From the cell containing the given text, extract its center point as (X, Y) coordinate. 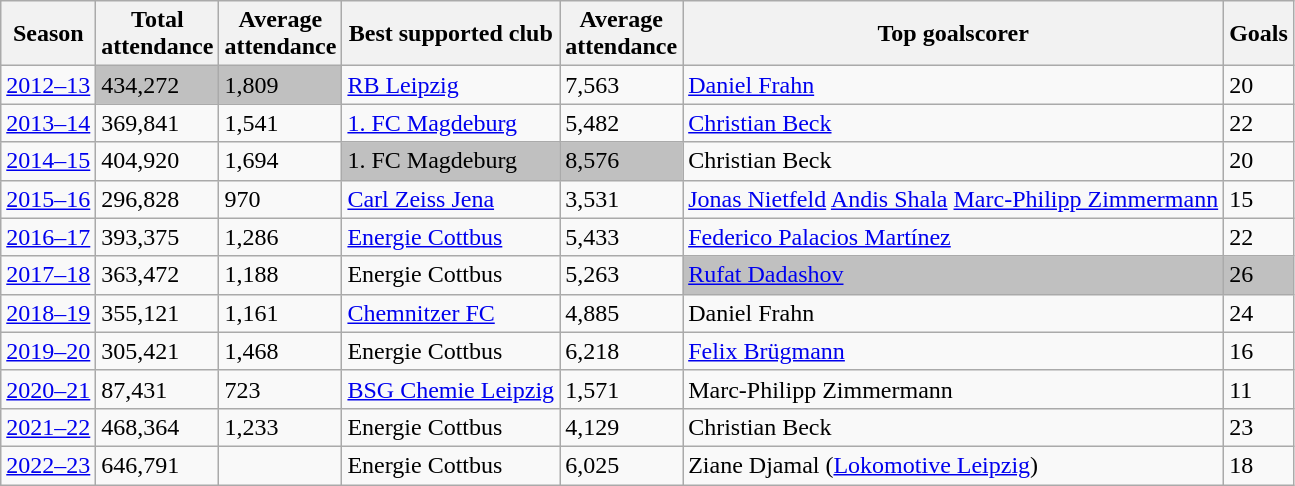
Carl Zeiss Jena (451, 199)
Federico Palacios Martínez (954, 237)
393,375 (158, 237)
4,129 (622, 427)
2015–16 (48, 199)
6,025 (622, 465)
1,541 (280, 123)
2021–22 (48, 427)
723 (280, 389)
Jonas Nietfeld Andis Shala Marc-Philipp Zimmermann (954, 199)
BSG Chemie Leipzig (451, 389)
1,694 (280, 161)
6,218 (622, 351)
5,482 (622, 123)
2018–19 (48, 313)
11 (1259, 389)
434,272 (158, 85)
305,421 (158, 351)
2022–23 (48, 465)
5,263 (622, 275)
Felix Brügmann (954, 351)
Rufat Dadashov (954, 275)
Total attendance (158, 34)
1,286 (280, 237)
Chemnitzer FC (451, 313)
Best supported club (451, 34)
4,885 (622, 313)
363,472 (158, 275)
1,161 (280, 313)
2017–18 (48, 275)
26 (1259, 275)
369,841 (158, 123)
87,431 (158, 389)
404,920 (158, 161)
2012–13 (48, 85)
RB Leipzig (451, 85)
Season (48, 34)
1,188 (280, 275)
2020–21 (48, 389)
15 (1259, 199)
2016–17 (48, 237)
2013–14 (48, 123)
3,531 (622, 199)
24 (1259, 313)
646,791 (158, 465)
468,364 (158, 427)
Top goalscorer (954, 34)
970 (280, 199)
1,468 (280, 351)
2014–15 (48, 161)
18 (1259, 465)
5,433 (622, 237)
1,571 (622, 389)
8,576 (622, 161)
16 (1259, 351)
Marc-Philipp Zimmermann (954, 389)
Ziane Djamal (Lokomotive Leipzig) (954, 465)
1,809 (280, 85)
2019–20 (48, 351)
23 (1259, 427)
296,828 (158, 199)
7,563 (622, 85)
Goals (1259, 34)
1,233 (280, 427)
355,121 (158, 313)
